Output the (X, Y) coordinate of the center of the cell containing the given text.  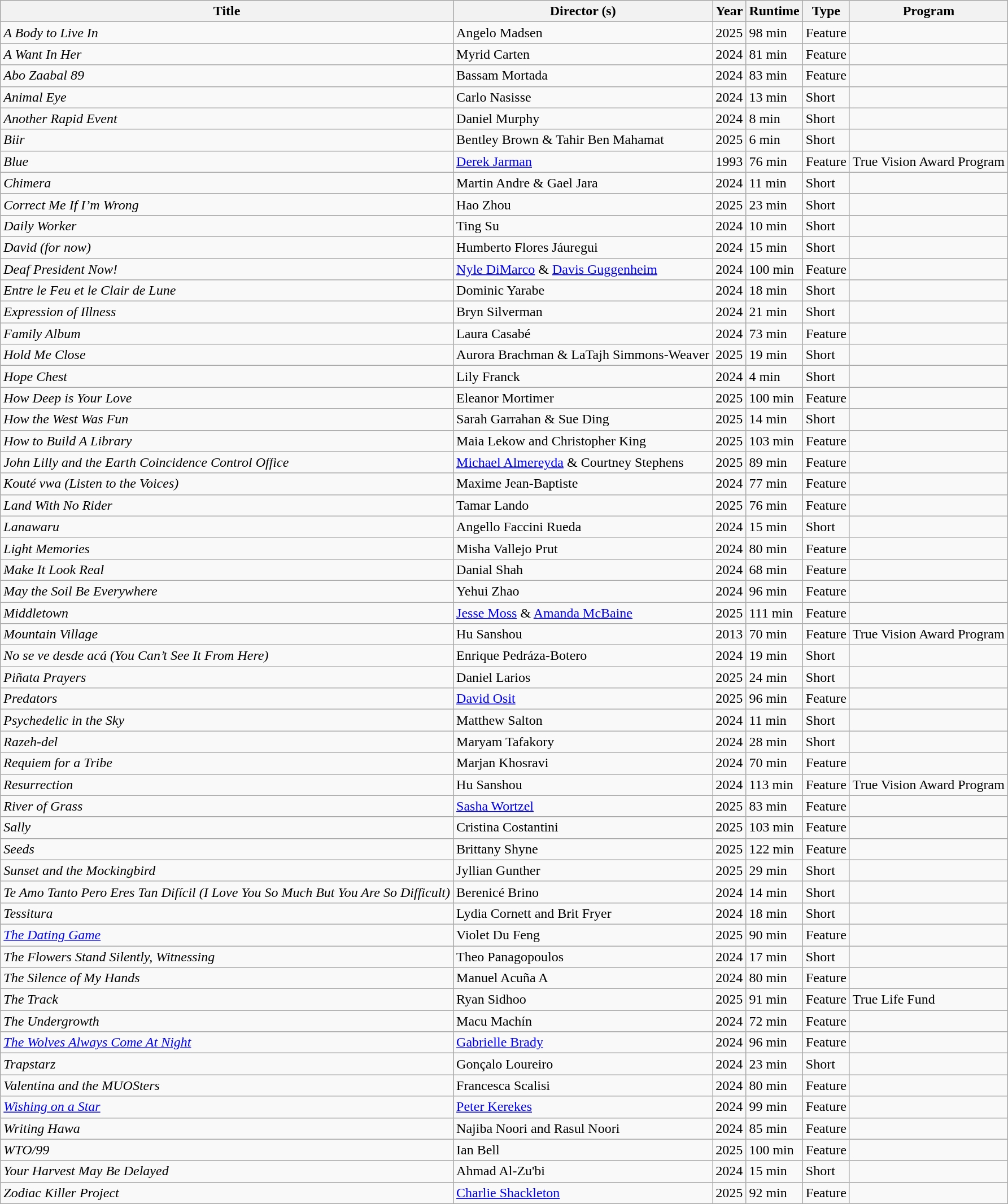
98 min (774, 33)
How to Build A Library (227, 441)
Humberto Flores Jáuregui (583, 247)
Your Harvest May Be Delayed (227, 1171)
Ahmad Al-Zu'bi (583, 1171)
Dominic Yarabe (583, 291)
111 min (774, 612)
Lanawaru (227, 527)
Predators (227, 699)
Derek Jarman (583, 161)
Enrique Pedráza-Botero (583, 656)
John Lilly and the Earth Coincidence Control Office (227, 462)
77 min (774, 484)
Violet Du Feng (583, 935)
Director (s) (583, 11)
Piñata Prayers (227, 677)
Mountain Village (227, 634)
Resurrection (227, 785)
Animal Eye (227, 97)
Charlie Shackleton (583, 1193)
Ian Bell (583, 1150)
Seeds (227, 849)
The Track (227, 1000)
122 min (774, 849)
Title (227, 11)
A Body to Live In (227, 33)
6 min (774, 140)
17 min (774, 957)
Year (730, 11)
Sasha Wortzel (583, 806)
Sunset and the Mockingbird (227, 870)
Abo Zaabal 89 (227, 76)
73 min (774, 334)
Matthew Salton (583, 720)
How Deep is Your Love (227, 398)
Another Rapid Event (227, 119)
Hope Chest (227, 376)
1993 (730, 161)
Writing Hawa (227, 1128)
10 min (774, 226)
Type (826, 11)
Tamar Lando (583, 505)
Program (928, 11)
Bentley Brown & Tahir Ben Mahamat (583, 140)
Wishing on a Star (227, 1107)
Michael Almereyda & Courtney Stephens (583, 462)
113 min (774, 785)
85 min (774, 1128)
Myrid Carten (583, 54)
Angello Faccini Rueda (583, 527)
Bassam Mortada (583, 76)
Trapstarz (227, 1064)
Kouté vwa (Listen to the Voices) (227, 484)
Expression of Illness (227, 312)
Ryan Sidhoo (583, 1000)
No se ve desde acá (You Can’t See It From Here) (227, 656)
Berenicé Brino (583, 892)
Carlo Nasisse (583, 97)
90 min (774, 935)
Bryn Silverman (583, 312)
River of Grass (227, 806)
Chimera (227, 183)
29 min (774, 870)
Aurora Brachman & LaTajh Simmons-Weaver (583, 355)
Middletown (227, 612)
Family Album (227, 334)
68 min (774, 570)
Danial Shah (583, 570)
How the West Was Fun (227, 419)
Daniel Larios (583, 677)
The Silence of My Hands (227, 978)
Razeh-del (227, 742)
The Undergrowth (227, 1021)
2013 (730, 634)
Lydia Cornett and Brit Fryer (583, 913)
Nyle DiMarco & Davis Guggenheim (583, 269)
Laura Casabé (583, 334)
13 min (774, 97)
Hao Zhou (583, 204)
Sarah Garrahan & Sue Ding (583, 419)
True Life Fund (928, 1000)
4 min (774, 376)
David (for now) (227, 247)
Lily Franck (583, 376)
Make It Look Real (227, 570)
8 min (774, 119)
89 min (774, 462)
Peter Kerekes (583, 1107)
The Flowers Stand Silently, Witnessing (227, 957)
May the Soil Be Everywhere (227, 591)
Light Memories (227, 548)
Correct Me If I’m Wrong (227, 204)
Zodiac Killer Project (227, 1193)
91 min (774, 1000)
David Osit (583, 699)
Brittany Shyne (583, 849)
Tessitura (227, 913)
Deaf President Now! (227, 269)
Psychedelic in the Sky (227, 720)
Land With No Rider (227, 505)
Misha Vallejo Prut (583, 548)
Angelo Madsen (583, 33)
Maxime Jean-Baptiste (583, 484)
Macu Machín (583, 1021)
Gabrielle Brady (583, 1043)
Manuel Acuña A (583, 978)
21 min (774, 312)
Najiba Noori and Rasul Noori (583, 1128)
Requiem for a Tribe (227, 763)
99 min (774, 1107)
Jesse Moss & Amanda McBaine (583, 612)
Eleanor Mortimer (583, 398)
Blue (227, 161)
Cristina Costantini (583, 828)
Gonçalo Loureiro (583, 1064)
Runtime (774, 11)
Maryam Tafakory (583, 742)
The Wolves Always Come At Night (227, 1043)
24 min (774, 677)
Valentina and the MUOSters (227, 1085)
Ting Su (583, 226)
Marjan Khosravi (583, 763)
Daniel Murphy (583, 119)
WTO/99 (227, 1150)
Jyllian Gunther (583, 870)
Entre le Feu et le Clair de Lune (227, 291)
Hold Me Close (227, 355)
28 min (774, 742)
Biir (227, 140)
Sally (227, 828)
The Dating Game (227, 935)
Theo Panagopoulos (583, 957)
92 min (774, 1193)
A Want In Her (227, 54)
81 min (774, 54)
72 min (774, 1021)
Te Amo Tanto Pero Eres Tan Difícil (I Love You So Much But You Are So Difficult) (227, 892)
Martin Andre & Gael Jara (583, 183)
Francesca Scalisi (583, 1085)
Yehui Zhao (583, 591)
Maia Lekow and Christopher King (583, 441)
Daily Worker (227, 226)
